Return the [X, Y] coordinate for the center point of the cell that contains the specified text.  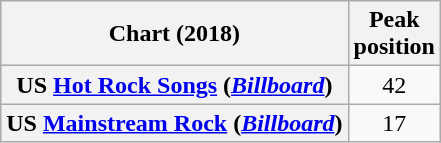
42 [394, 85]
US Mainstream Rock (Billboard) [174, 123]
17 [394, 123]
Chart (2018) [174, 34]
Peakposition [394, 34]
US Hot Rock Songs (Billboard) [174, 85]
